Return the (X, Y) coordinate for the center point of the cell that contains the specified text.  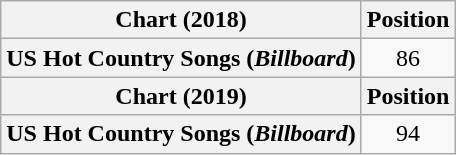
Chart (2019) (181, 96)
86 (408, 58)
94 (408, 134)
Chart (2018) (181, 20)
